For the text-containing cell, return its midpoint in [x, y] coordinate format. 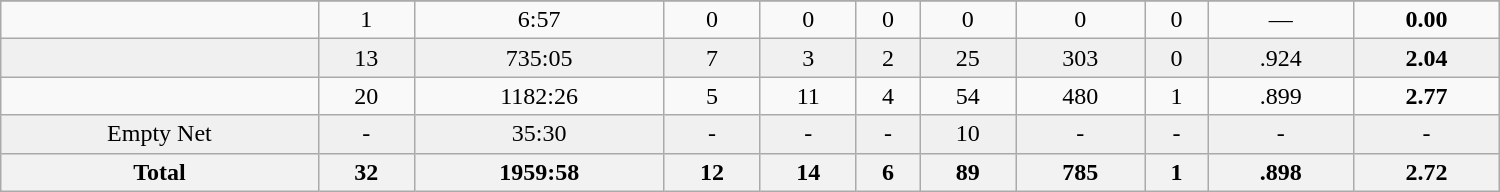
32 [366, 172]
6:57 [539, 20]
7 [712, 58]
303 [1080, 58]
20 [366, 96]
14 [808, 172]
785 [1080, 172]
3 [808, 58]
2.04 [1427, 58]
1182:26 [539, 96]
0.00 [1427, 20]
54 [968, 96]
2.72 [1427, 172]
2 [888, 58]
2.77 [1427, 96]
.899 [1281, 96]
6 [888, 172]
480 [1080, 96]
89 [968, 172]
Empty Net [160, 134]
12 [712, 172]
.898 [1281, 172]
.924 [1281, 58]
13 [366, 58]
25 [968, 58]
— [1281, 20]
735:05 [539, 58]
1959:58 [539, 172]
Total [160, 172]
11 [808, 96]
5 [712, 96]
10 [968, 134]
4 [888, 96]
35:30 [539, 134]
